Provide the (X, Y) coordinate of the cell's center where the given text is located.  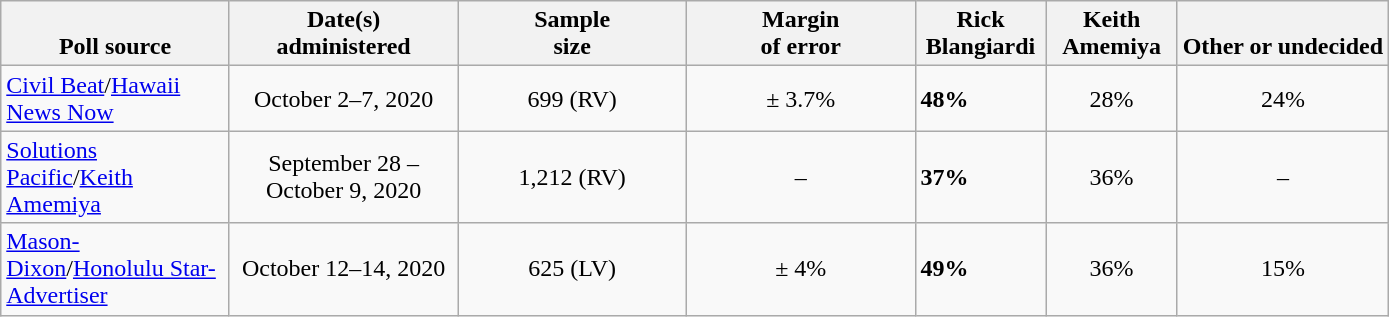
Other or undecided (1283, 34)
Poll source (116, 34)
49% (980, 269)
± 3.7% (800, 98)
28% (1112, 98)
Civil Beat/Hawaii News Now (116, 98)
Mason-Dixon/Honolulu Star-Advertiser (116, 269)
± 4% (800, 269)
October 2–7, 2020 (344, 98)
Samplesize (572, 34)
Date(s)administered (344, 34)
1,212 (RV) (572, 177)
RickBlangiardi (980, 34)
625 (LV) (572, 269)
September 28 – October 9, 2020 (344, 177)
KeithAmemiya (1112, 34)
37% (980, 177)
October 12–14, 2020 (344, 269)
24% (1283, 98)
699 (RV) (572, 98)
Marginof error (800, 34)
15% (1283, 269)
48% (980, 98)
Solutions Pacific/Keith Amemiya (116, 177)
